Capture the cell that displays the provided text and extract its (X, Y) central coordinate. 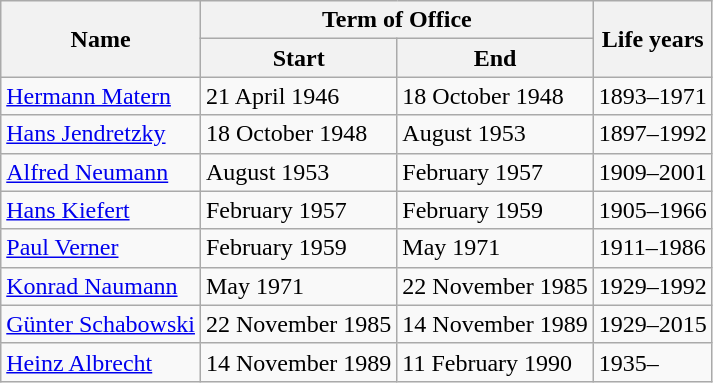
Konrad Naumann (101, 286)
1911–1986 (652, 248)
Günter Schabowski (101, 324)
Name (101, 39)
Life years (652, 39)
Heinz Albrecht (101, 362)
1909–2001 (652, 172)
1905–1966 (652, 210)
Alfred Neumann (101, 172)
1893–1971 (652, 96)
21 April 1946 (298, 96)
Hans Jendretzky (101, 134)
Paul Verner (101, 248)
1929–2015 (652, 324)
1929–1992 (652, 286)
End (495, 58)
1935– (652, 362)
Hermann Matern (101, 96)
11 February 1990 (495, 362)
1897–1992 (652, 134)
Start (298, 58)
Term of Office (396, 20)
Hans Kiefert (101, 210)
